For the text-containing cell, return its midpoint in (X, Y) coordinate format. 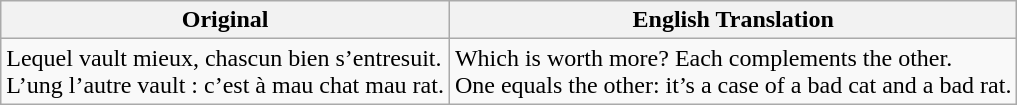
Lequel vault mieux, chascun bien s’entresuit.L’ung l’autre vault : c’est à mau chat mau rat. (226, 72)
English Translation (732, 20)
Which is worth more? Each complements the other.One equals the other: it’s a case of a bad cat and a bad rat. (732, 72)
Original (226, 20)
